Identify which cell holds the provided text, then report its [X, Y] central coordinate. 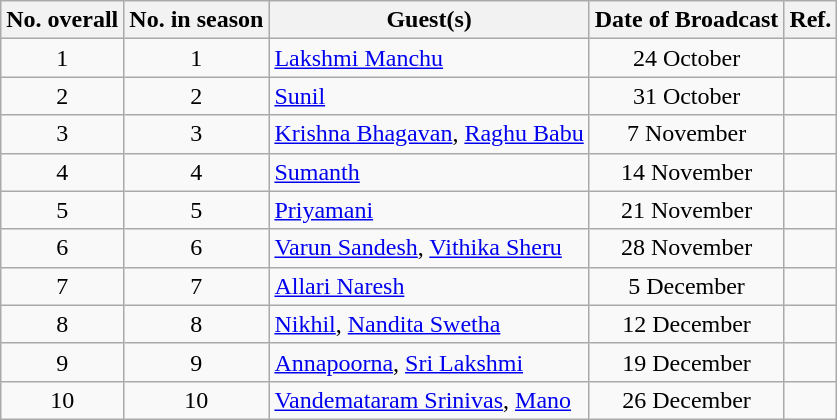
Priyamani [429, 210]
Lakshmi Manchu [429, 58]
21 November [686, 210]
Annapoorna, Sri Lakshmi [429, 362]
Krishna Bhagavan, Raghu Babu [429, 134]
24 October [686, 58]
14 November [686, 172]
Ref. [810, 20]
No. in season [196, 20]
31 October [686, 96]
Sumanth [429, 172]
12 December [686, 324]
Nikhil, Nandita Swetha [429, 324]
Date of Broadcast [686, 20]
Guest(s) [429, 20]
Varun Sandesh, Vithika Sheru [429, 248]
28 November [686, 248]
5 December [686, 286]
Vandemataram Srinivas, Mano [429, 400]
Sunil [429, 96]
26 December [686, 400]
7 November [686, 134]
No. overall [62, 20]
19 December [686, 362]
Allari Naresh [429, 286]
